From the cell containing the given text, extract its center point as (X, Y) coordinate. 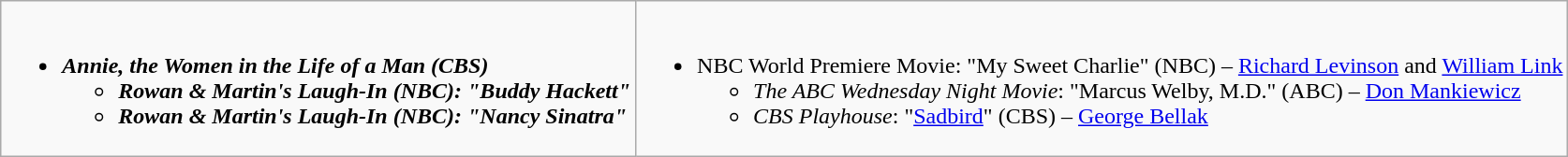
Annie, the Women in the Life of a Man (CBS)Rowan & Martin's Laugh-In (NBC): "Buddy Hackett"Rowan & Martin's Laugh-In (NBC): "Nancy Sinatra" (318, 78)
